Output the (x, y) coordinate of the center of the cell containing the given text.  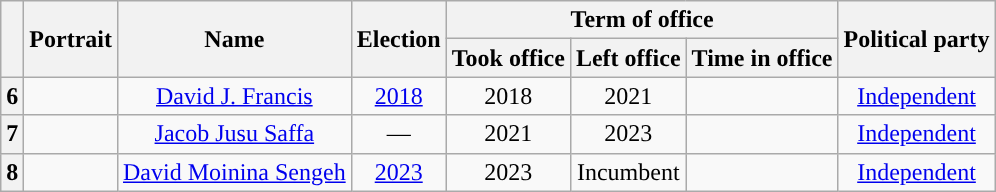
Election (398, 39)
7 (12, 134)
Term of office (642, 20)
Political party (916, 39)
Left office (628, 58)
David J. Francis (234, 96)
David Moinina Sengeh (234, 172)
Time in office (762, 58)
Took office (508, 58)
Jacob Jusu Saffa (234, 134)
6 (12, 96)
Incumbent (628, 172)
— (398, 134)
8 (12, 172)
Portrait (71, 39)
Name (234, 39)
